Provide the [x, y] coordinate of the cell's center where the given text is located.  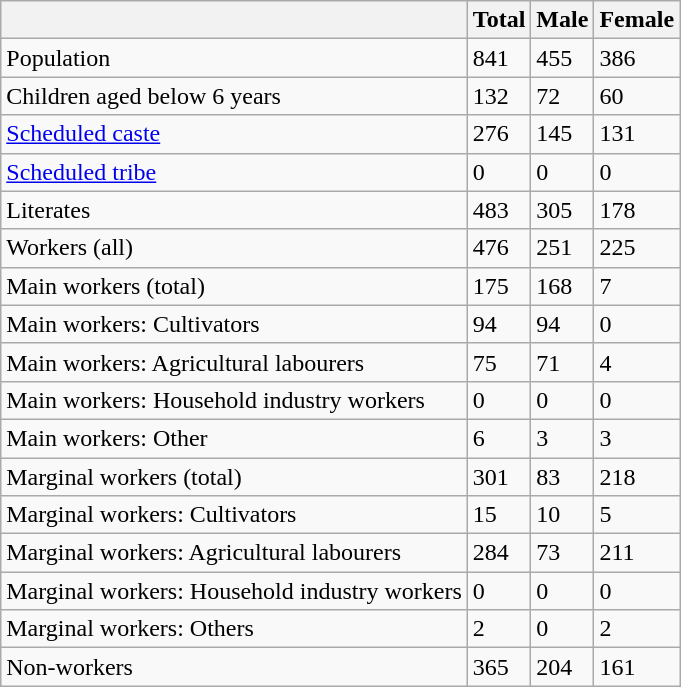
83 [562, 477]
Marginal workers: Others [234, 629]
Marginal workers: Agricultural labourers [234, 553]
73 [562, 553]
305 [562, 210]
75 [499, 362]
7 [637, 286]
225 [637, 248]
476 [499, 248]
365 [499, 667]
71 [562, 362]
Male [562, 20]
132 [499, 96]
Marginal workers (total) [234, 477]
Main workers (total) [234, 286]
Marginal workers: Cultivators [234, 515]
Population [234, 58]
168 [562, 286]
72 [562, 96]
301 [499, 477]
Female [637, 20]
284 [499, 553]
Marginal workers: Household industry workers [234, 591]
Workers (all) [234, 248]
211 [637, 553]
60 [637, 96]
841 [499, 58]
Non-workers [234, 667]
455 [562, 58]
Main workers: Other [234, 438]
145 [562, 134]
Children aged below 6 years [234, 96]
161 [637, 667]
386 [637, 58]
Scheduled tribe [234, 172]
131 [637, 134]
Main workers: Agricultural labourers [234, 362]
Literates [234, 210]
178 [637, 210]
10 [562, 515]
Total [499, 20]
175 [499, 286]
218 [637, 477]
Scheduled caste [234, 134]
276 [499, 134]
204 [562, 667]
Main workers: Cultivators [234, 324]
5 [637, 515]
483 [499, 210]
15 [499, 515]
251 [562, 248]
6 [499, 438]
Main workers: Household industry workers [234, 400]
4 [637, 362]
